From the cell containing the given text, extract its center point as (x, y) coordinate. 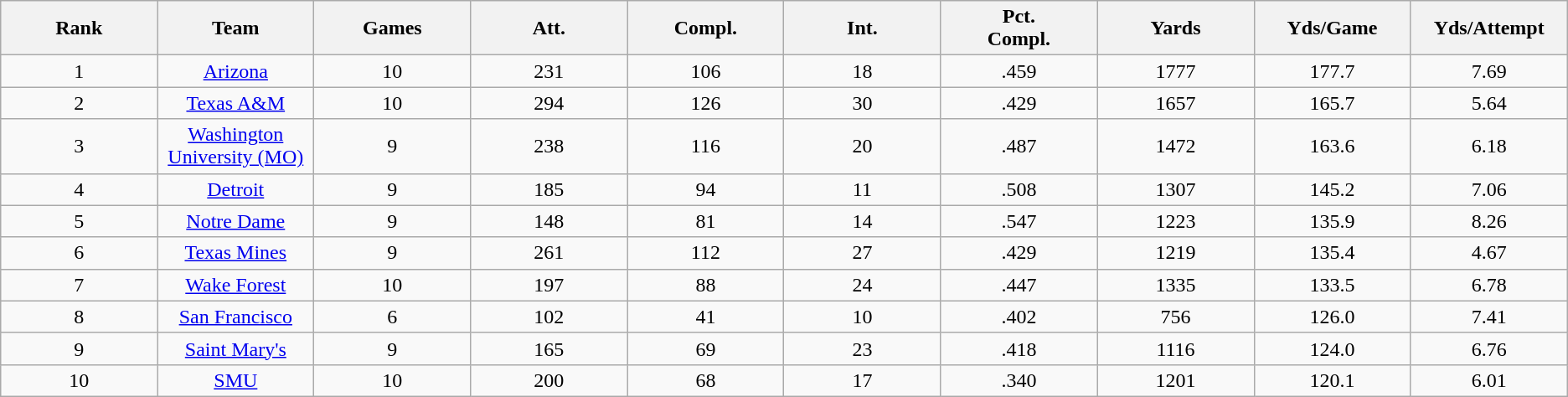
106 (705, 71)
120.1 (1332, 380)
Texas Mines (236, 253)
41 (705, 317)
200 (549, 380)
San Francisco (236, 317)
5 (79, 221)
Int. (863, 28)
148 (549, 221)
8 (79, 317)
2 (79, 103)
1223 (1176, 221)
88 (705, 285)
Saint Mary's (236, 348)
7.41 (1489, 317)
.508 (1019, 189)
Rank (79, 28)
Att. (549, 28)
23 (863, 348)
1335 (1176, 285)
Yds/Attempt (1489, 28)
24 (863, 285)
116 (705, 146)
11 (863, 189)
145.2 (1332, 189)
261 (549, 253)
7 (79, 285)
177.7 (1332, 71)
102 (549, 317)
20 (863, 146)
6.18 (1489, 146)
Compl. (705, 28)
Team (236, 28)
30 (863, 103)
Detroit (236, 189)
756 (1176, 317)
165 (549, 348)
3 (79, 146)
Wake Forest (236, 285)
126 (705, 103)
124.0 (1332, 348)
.459 (1019, 71)
27 (863, 253)
7.69 (1489, 71)
1 (79, 71)
8.26 (1489, 221)
Washington University (MO) (236, 146)
Yds/Game (1332, 28)
1116 (1176, 348)
Notre Dame (236, 221)
6.01 (1489, 380)
Games (392, 28)
294 (549, 103)
18 (863, 71)
.402 (1019, 317)
68 (705, 380)
.487 (1019, 146)
7.06 (1489, 189)
81 (705, 221)
1472 (1176, 146)
197 (549, 285)
Arizona (236, 71)
Texas A&M (236, 103)
163.6 (1332, 146)
14 (863, 221)
126.0 (1332, 317)
6.78 (1489, 285)
135.4 (1332, 253)
1307 (1176, 189)
.447 (1019, 285)
1201 (1176, 380)
4 (79, 189)
.340 (1019, 380)
5.64 (1489, 103)
4.67 (1489, 253)
69 (705, 348)
94 (705, 189)
Yards (1176, 28)
231 (549, 71)
SMU (236, 380)
1219 (1176, 253)
238 (549, 146)
.418 (1019, 348)
112 (705, 253)
1657 (1176, 103)
17 (863, 380)
Pct.Compl. (1019, 28)
6.76 (1489, 348)
1777 (1176, 71)
135.9 (1332, 221)
.547 (1019, 221)
165.7 (1332, 103)
185 (549, 189)
133.5 (1332, 285)
